Search for the cell housing the specified text and yield its [X, Y] center coordinate. 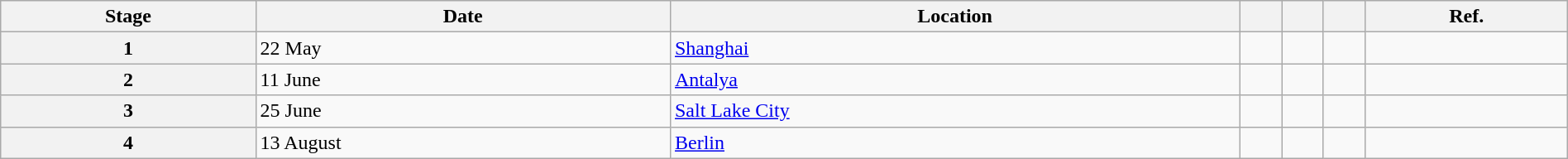
Antalya [954, 79]
3 [128, 111]
4 [128, 142]
Shanghai [954, 48]
1 [128, 48]
25 June [463, 111]
Salt Lake City [954, 111]
Berlin [954, 142]
22 May [463, 48]
13 August [463, 142]
Date [463, 17]
11 June [463, 79]
Ref. [1466, 17]
Location [954, 17]
Stage [128, 17]
2 [128, 79]
